Locate the cell with the specified text and output its (X, Y) center coordinate. 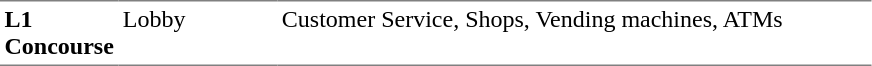
Lobby (198, 33)
Customer Service, Shops, Vending machines, ATMs (574, 33)
L1Concourse (59, 33)
